Capture the cell that displays the provided text and extract its (x, y) central coordinate. 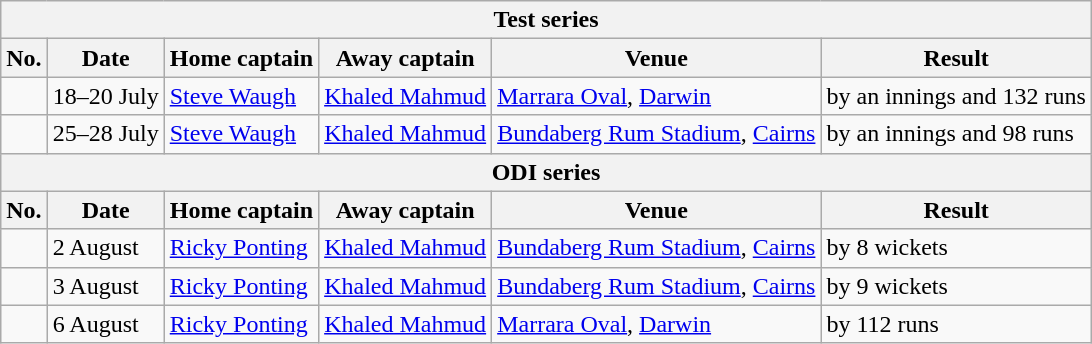
by an innings and 98 runs (956, 134)
by 9 wickets (956, 286)
3 August (106, 286)
25–28 July (106, 134)
ODI series (546, 172)
by an innings and 132 runs (956, 96)
6 August (106, 324)
Test series (546, 20)
by 112 runs (956, 324)
18–20 July (106, 96)
by 8 wickets (956, 248)
2 August (106, 248)
